Output the [x, y] coordinate of the center of the cell containing the given text.  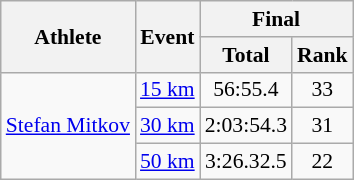
33 [322, 90]
Final [276, 19]
56:55.4 [246, 90]
3:26.32.5 [246, 162]
Rank [322, 55]
31 [322, 126]
Event [168, 36]
15 km [168, 90]
22 [322, 162]
2:03:54.3 [246, 126]
30 km [168, 126]
Total [246, 55]
50 km [168, 162]
Athlete [68, 36]
Stefan Mitkov [68, 126]
